From the cell containing the given text, extract its center point as [X, Y] coordinate. 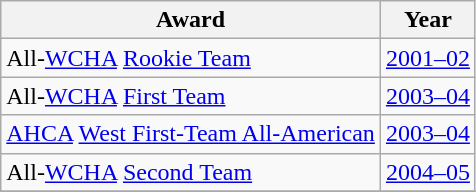
All-WCHA Second Team [191, 172]
2004–05 [428, 172]
All-WCHA Rookie Team [191, 58]
2001–02 [428, 58]
AHCA West First-Team All-American [191, 134]
All-WCHA First Team [191, 96]
Year [428, 20]
Award [191, 20]
